Pinpoint the cell where the given text exists, returning its (x, y) midpoint coordinate. 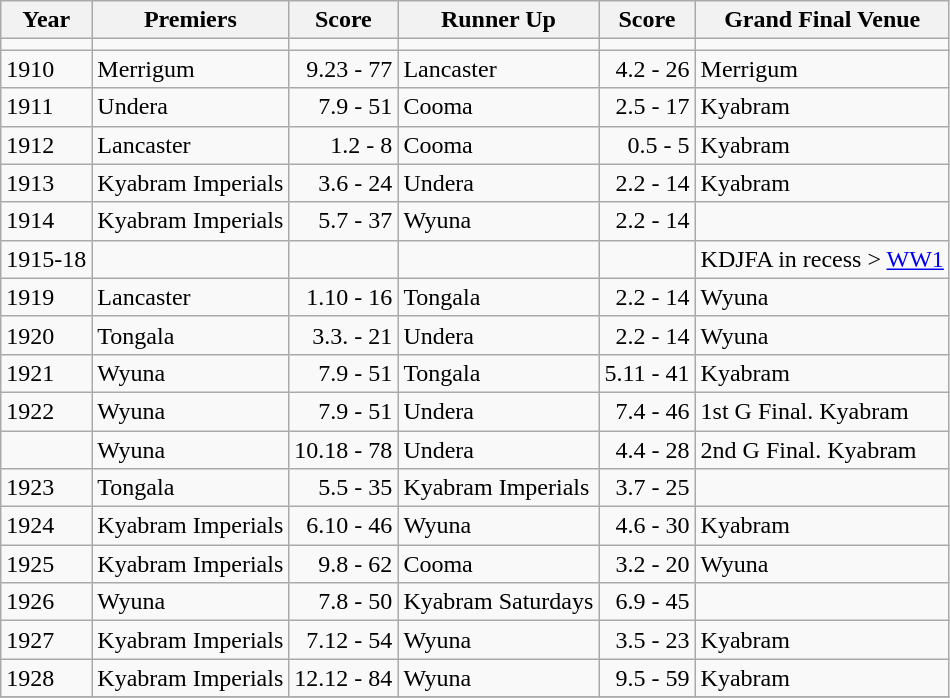
1915-18 (46, 259)
KDJFA in recess > WW1 (822, 259)
4.6 - 30 (647, 526)
9.5 - 59 (647, 678)
2nd G Final. Kyabram (822, 449)
1928 (46, 678)
1911 (46, 107)
Year (46, 20)
5.7 - 37 (344, 221)
1st G Final. Kyabram (822, 411)
1912 (46, 145)
1925 (46, 564)
9.8 - 62 (344, 564)
3.5 - 23 (647, 640)
3.3. - 21 (344, 335)
0.5 - 5 (647, 145)
1914 (46, 221)
1910 (46, 69)
1.10 - 16 (344, 297)
3.7 - 25 (647, 488)
4.2 - 26 (647, 69)
1.2 - 8 (344, 145)
9.23 - 77 (344, 69)
5.5 - 35 (344, 488)
10.18 - 78 (344, 449)
4.4 - 28 (647, 449)
1923 (46, 488)
1921 (46, 373)
1924 (46, 526)
5.11 - 41 (647, 373)
12.12 - 84 (344, 678)
1926 (46, 602)
Grand Final Venue (822, 20)
1919 (46, 297)
7.4 - 46 (647, 411)
1922 (46, 411)
1920 (46, 335)
2.5 - 17 (647, 107)
Runner Up (498, 20)
1913 (46, 183)
6.9 - 45 (647, 602)
1927 (46, 640)
7.12 - 54 (344, 640)
6.10 - 46 (344, 526)
3.6 - 24 (344, 183)
3.2 - 20 (647, 564)
7.8 - 50 (344, 602)
Kyabram Saturdays (498, 602)
Premiers (190, 20)
